Detect which cell encompasses the target text, then output its [X, Y] center coordinate. 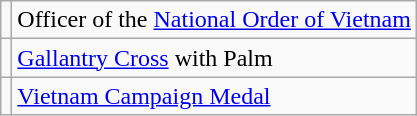
Officer of the National Order of Vietnam [214, 20]
Gallantry Cross with Palm [214, 58]
Vietnam Campaign Medal [214, 96]
